Capture the cell that displays the provided text and extract its [X, Y] central coordinate. 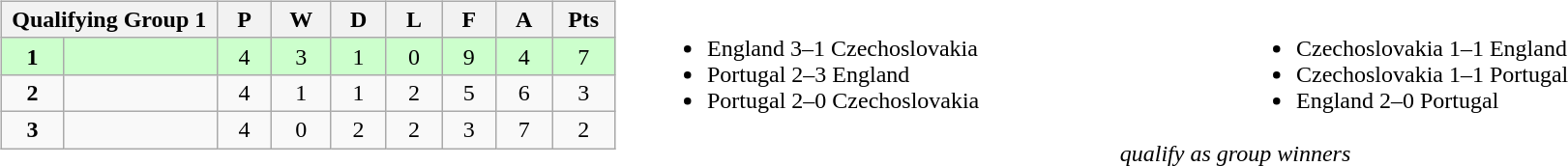
L [414, 19]
P [244, 19]
6 [524, 93]
A [524, 19]
Qualifying Group 1 [108, 19]
F [469, 19]
W [302, 19]
D [359, 19]
9 [469, 56]
Pts [584, 19]
5 [469, 93]
